From the cell containing the given text, extract its center point as [x, y] coordinate. 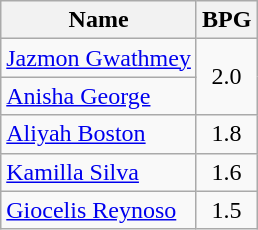
BPG [226, 20]
1.6 [226, 172]
2.0 [226, 77]
Name [99, 20]
Jazmon Gwathmey [99, 58]
Anisha George [99, 96]
1.8 [226, 134]
Giocelis Reynoso [99, 210]
Aliyah Boston [99, 134]
Kamilla Silva [99, 172]
1.5 [226, 210]
